Return (x, y) of the center of cell containing provided text 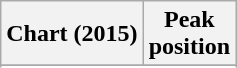
Chart (2015) (72, 34)
Peak position (189, 34)
